Return [x, y] of the center of cell containing provided text 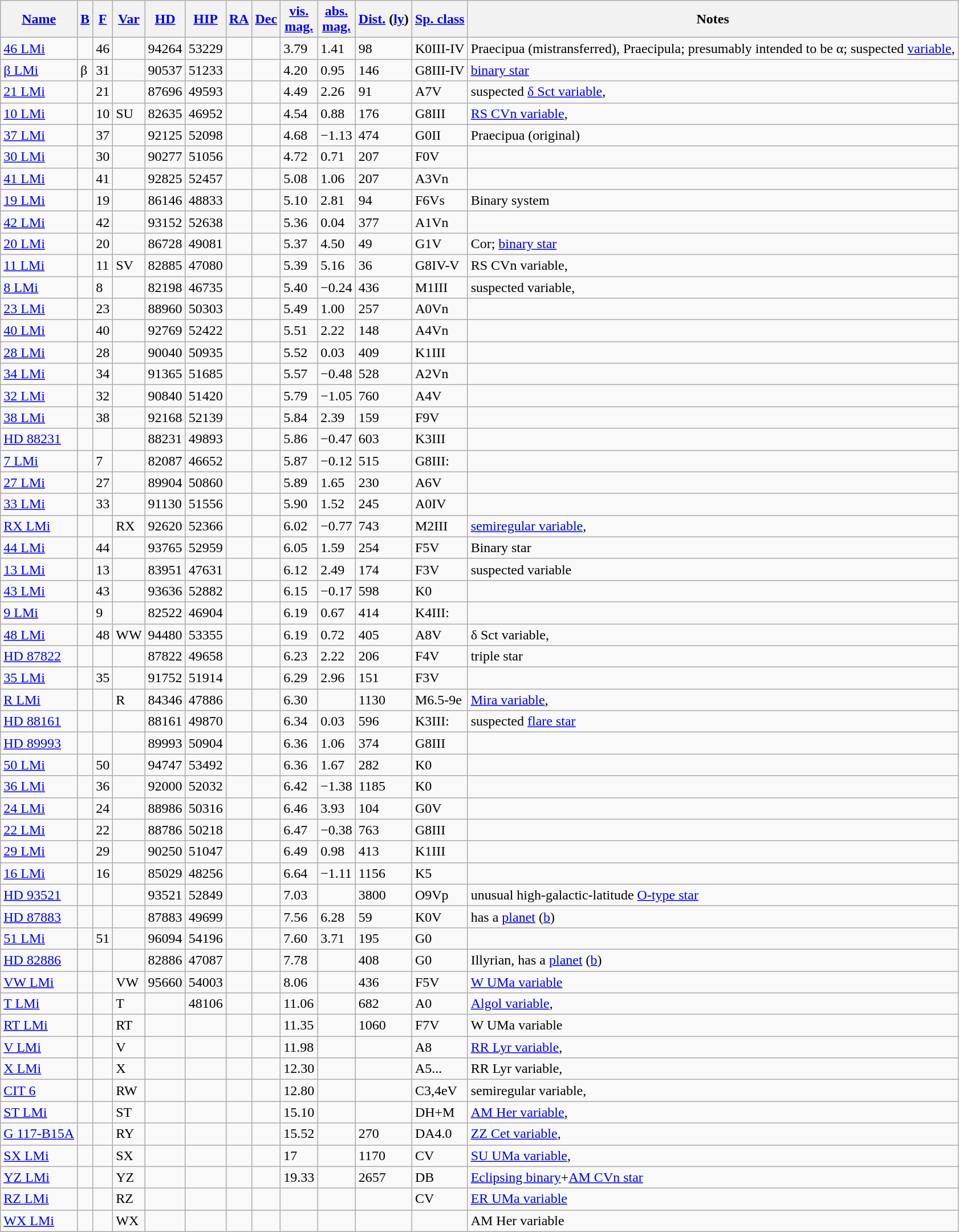
Binary system [713, 200]
19 LMi [39, 200]
X LMi [39, 1069]
89993 [165, 743]
6.47 [299, 830]
suspected variable, [713, 287]
82885 [165, 265]
12.80 [299, 1091]
86146 [165, 200]
−0.48 [336, 374]
89904 [165, 483]
50303 [205, 309]
245 [383, 504]
6.29 [299, 678]
20 LMi [39, 244]
3.93 [336, 808]
13 [103, 569]
G 117-B15A [39, 1134]
17 [299, 1156]
409 [383, 352]
377 [383, 222]
5.08 [299, 179]
suspected δ Sct variable, [713, 92]
WW [129, 635]
52457 [205, 179]
A3Vn [440, 179]
11.98 [299, 1047]
DB [440, 1177]
7 LMi [39, 461]
50316 [205, 808]
43 [103, 591]
53229 [205, 48]
binary star [713, 70]
21 [103, 92]
19.33 [299, 1177]
12.30 [299, 1069]
3800 [383, 895]
RT [129, 1026]
3.79 [299, 48]
51914 [205, 678]
7.78 [299, 960]
1.00 [336, 309]
RW [129, 1091]
ST [129, 1112]
RA [239, 19]
31 [103, 70]
G0V [440, 808]
92125 [165, 135]
44 [103, 548]
2.96 [336, 678]
30 LMi [39, 157]
52849 [205, 895]
53355 [205, 635]
vis.mag. [299, 19]
5.36 [299, 222]
−0.47 [336, 439]
1130 [383, 700]
15.10 [299, 1112]
30 [103, 157]
0.72 [336, 635]
5.87 [299, 461]
374 [383, 743]
0.04 [336, 222]
0.95 [336, 70]
94747 [165, 765]
DH+M [440, 1112]
A0IV [440, 504]
408 [383, 960]
43 LMi [39, 591]
0.88 [336, 114]
195 [383, 938]
K3III: [440, 722]
37 [103, 135]
Praecipua (original) [713, 135]
G0II [440, 135]
743 [383, 526]
SX LMi [39, 1156]
53492 [205, 765]
Cor; binary star [713, 244]
48256 [205, 873]
32 LMi [39, 396]
2.26 [336, 92]
46952 [205, 114]
90537 [165, 70]
8.06 [299, 982]
Dec [266, 19]
51 LMi [39, 938]
90277 [165, 157]
87883 [165, 917]
5.40 [299, 287]
9 LMi [39, 613]
49593 [205, 92]
6.30 [299, 700]
VW LMi [39, 982]
92168 [165, 418]
−0.17 [336, 591]
YZ [129, 1177]
87822 [165, 656]
1170 [383, 1156]
24 LMi [39, 808]
ST LMi [39, 1112]
49870 [205, 722]
93521 [165, 895]
174 [383, 569]
88231 [165, 439]
93152 [165, 222]
52366 [205, 526]
2.39 [336, 418]
40 [103, 331]
5.89 [299, 483]
22 [103, 830]
82635 [165, 114]
52098 [205, 135]
49893 [205, 439]
A0 [440, 1004]
49 [383, 244]
4.50 [336, 244]
92769 [165, 331]
29 [103, 852]
1060 [383, 1026]
CIT 6 [39, 1091]
C3,4eV [440, 1091]
11 [103, 265]
suspected variable [713, 569]
WX LMi [39, 1221]
763 [383, 830]
A2Vn [440, 374]
has a planet (b) [713, 917]
38 LMi [39, 418]
51420 [205, 396]
RT LMi [39, 1026]
94264 [165, 48]
AM Her variable, [713, 1112]
91 [383, 92]
5.90 [299, 504]
4.49 [299, 92]
27 LMi [39, 483]
90250 [165, 852]
G8IV-V [440, 265]
51056 [205, 157]
4.54 [299, 114]
ZZ Cet variable, [713, 1134]
DA4.0 [440, 1134]
40 LMi [39, 331]
47886 [205, 700]
6.46 [299, 808]
24 [103, 808]
K5 [440, 873]
52959 [205, 548]
16 [103, 873]
HD 88231 [39, 439]
A6V [440, 483]
29 LMi [39, 852]
50 [103, 765]
8 LMi [39, 287]
159 [383, 418]
6.49 [299, 852]
0.98 [336, 852]
6.64 [299, 873]
R [129, 700]
suspected flare star [713, 722]
5.84 [299, 418]
42 [103, 222]
7.56 [299, 917]
47631 [205, 569]
4.68 [299, 135]
M6.5-9e [440, 700]
5.39 [299, 265]
46904 [205, 613]
β [86, 70]
δ Sct variable, [713, 635]
5.16 [336, 265]
Var [129, 19]
33 LMi [39, 504]
G1V [440, 244]
104 [383, 808]
94480 [165, 635]
HD 93521 [39, 895]
19 [103, 200]
16 LMi [39, 873]
5.37 [299, 244]
10 [103, 114]
52422 [205, 331]
84346 [165, 700]
F0V [440, 157]
WX [129, 1221]
23 [103, 309]
83951 [165, 569]
22 LMi [39, 830]
T LMi [39, 1004]
SX [129, 1156]
1.65 [336, 483]
HD 82886 [39, 960]
−1.13 [336, 135]
206 [383, 656]
51556 [205, 504]
27 [103, 483]
88986 [165, 808]
−0.12 [336, 461]
35 [103, 678]
B [86, 19]
148 [383, 331]
5.57 [299, 374]
5.86 [299, 439]
A8V [440, 635]
50935 [205, 352]
87696 [165, 92]
ER UMa variable [713, 1199]
21 LMi [39, 92]
88960 [165, 309]
β LMi [39, 70]
94 [383, 200]
90040 [165, 352]
34 [103, 374]
96094 [165, 938]
11.35 [299, 1026]
10 LMi [39, 114]
6.42 [299, 787]
5.52 [299, 352]
413 [383, 852]
28 [103, 352]
RY [129, 1134]
HD 87883 [39, 917]
11.06 [299, 1004]
K3III [440, 439]
50904 [205, 743]
V [129, 1047]
598 [383, 591]
92825 [165, 179]
596 [383, 722]
270 [383, 1134]
Algol variable, [713, 1004]
YZ LMi [39, 1177]
49658 [205, 656]
54196 [205, 938]
93636 [165, 591]
1.59 [336, 548]
28 LMi [39, 352]
6.05 [299, 548]
15.52 [299, 1134]
48106 [205, 1004]
7.60 [299, 938]
47080 [205, 265]
9 [103, 613]
F7V [440, 1026]
2.81 [336, 200]
41 [103, 179]
33 [103, 504]
603 [383, 439]
Eclipsing binary+AM CVn star [713, 1177]
46652 [205, 461]
41 LMi [39, 179]
51233 [205, 70]
AM Her variable [713, 1221]
RZ LMi [39, 1199]
F4V [440, 656]
6.15 [299, 591]
A8 [440, 1047]
X [129, 1069]
95660 [165, 982]
257 [383, 309]
51685 [205, 374]
O9Vp [440, 895]
K0V [440, 917]
Praecipua (mistransferred), Praecipula; presumably intended to be α; suspected variable, [713, 48]
F [103, 19]
RX [129, 526]
48 [103, 635]
6.02 [299, 526]
Dist. (ly) [383, 19]
38 [103, 418]
6.34 [299, 722]
A7V [440, 92]
1.41 [336, 48]
A5... [440, 1069]
6.28 [336, 917]
92000 [165, 787]
92620 [165, 526]
474 [383, 135]
13 LMi [39, 569]
42 LMi [39, 222]
7 [103, 461]
0.67 [336, 613]
1185 [383, 787]
23 LMi [39, 309]
F9V [440, 418]
0.71 [336, 157]
2657 [383, 1177]
98 [383, 48]
RX LMi [39, 526]
abs.mag. [336, 19]
6.12 [299, 569]
R LMi [39, 700]
52882 [205, 591]
Binary star [713, 548]
760 [383, 396]
405 [383, 635]
1.67 [336, 765]
A1Vn [440, 222]
44 LMi [39, 548]
51 [103, 938]
HD 89993 [39, 743]
49081 [205, 244]
47087 [205, 960]
SU UMa variable, [713, 1156]
HD [165, 19]
A0Vn [440, 309]
146 [383, 70]
6.23 [299, 656]
M2III [440, 526]
36 LMi [39, 787]
−1.38 [336, 787]
−1.11 [336, 873]
11 LMi [39, 265]
151 [383, 678]
Name [39, 19]
HIP [205, 19]
5.79 [299, 396]
VW [129, 982]
88161 [165, 722]
48833 [205, 200]
48 LMi [39, 635]
T [129, 1004]
A4Vn [440, 331]
V LMi [39, 1047]
50 LMi [39, 765]
−0.24 [336, 287]
52032 [205, 787]
Notes [713, 19]
SU [129, 114]
82522 [165, 613]
46 [103, 48]
1156 [383, 873]
93765 [165, 548]
91752 [165, 678]
HD 88161 [39, 722]
RZ [129, 1199]
G8III-IV [440, 70]
37 LMi [39, 135]
52638 [205, 222]
5.10 [299, 200]
2.49 [336, 569]
4.20 [299, 70]
91365 [165, 374]
−0.38 [336, 830]
46 LMi [39, 48]
54003 [205, 982]
414 [383, 613]
8 [103, 287]
K4III: [440, 613]
230 [383, 483]
50218 [205, 830]
20 [103, 244]
515 [383, 461]
−0.77 [336, 526]
4.72 [299, 157]
Sp. class [440, 19]
82886 [165, 960]
A4V [440, 396]
59 [383, 917]
34 LMi [39, 374]
5.51 [299, 331]
82198 [165, 287]
M1III [440, 287]
32 [103, 396]
unusual high-galactic-latitude O-type star [713, 895]
3.71 [336, 938]
5.49 [299, 309]
90840 [165, 396]
50860 [205, 483]
K0III-IV [440, 48]
Mira variable, [713, 700]
triple star [713, 656]
46735 [205, 287]
7.03 [299, 895]
F6Vs [440, 200]
49699 [205, 917]
176 [383, 114]
82087 [165, 461]
91130 [165, 504]
85029 [165, 873]
G8III: [440, 461]
52139 [205, 418]
−1.05 [336, 396]
51047 [205, 852]
528 [383, 374]
35 LMi [39, 678]
HD 87822 [39, 656]
88786 [165, 830]
254 [383, 548]
282 [383, 765]
86728 [165, 244]
682 [383, 1004]
SV [129, 265]
Illyrian, has a planet (b) [713, 960]
1.52 [336, 504]
